Locate the cell with the specified text and output its [X, Y] center coordinate. 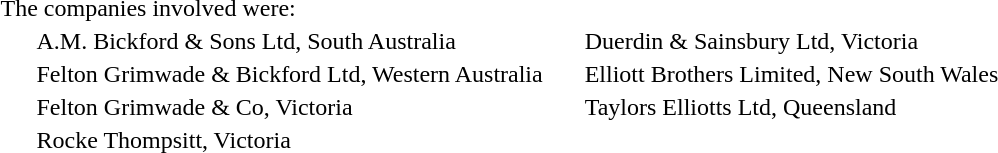
A.M. Bickford & Sons Ltd, South Australia [290, 41]
Felton Grimwade & Co, Victoria [290, 107]
Felton Grimwade & Bickford Ltd, Western Australia [290, 74]
